Provide the [X, Y] coordinate of the cell's center where the given text is located.  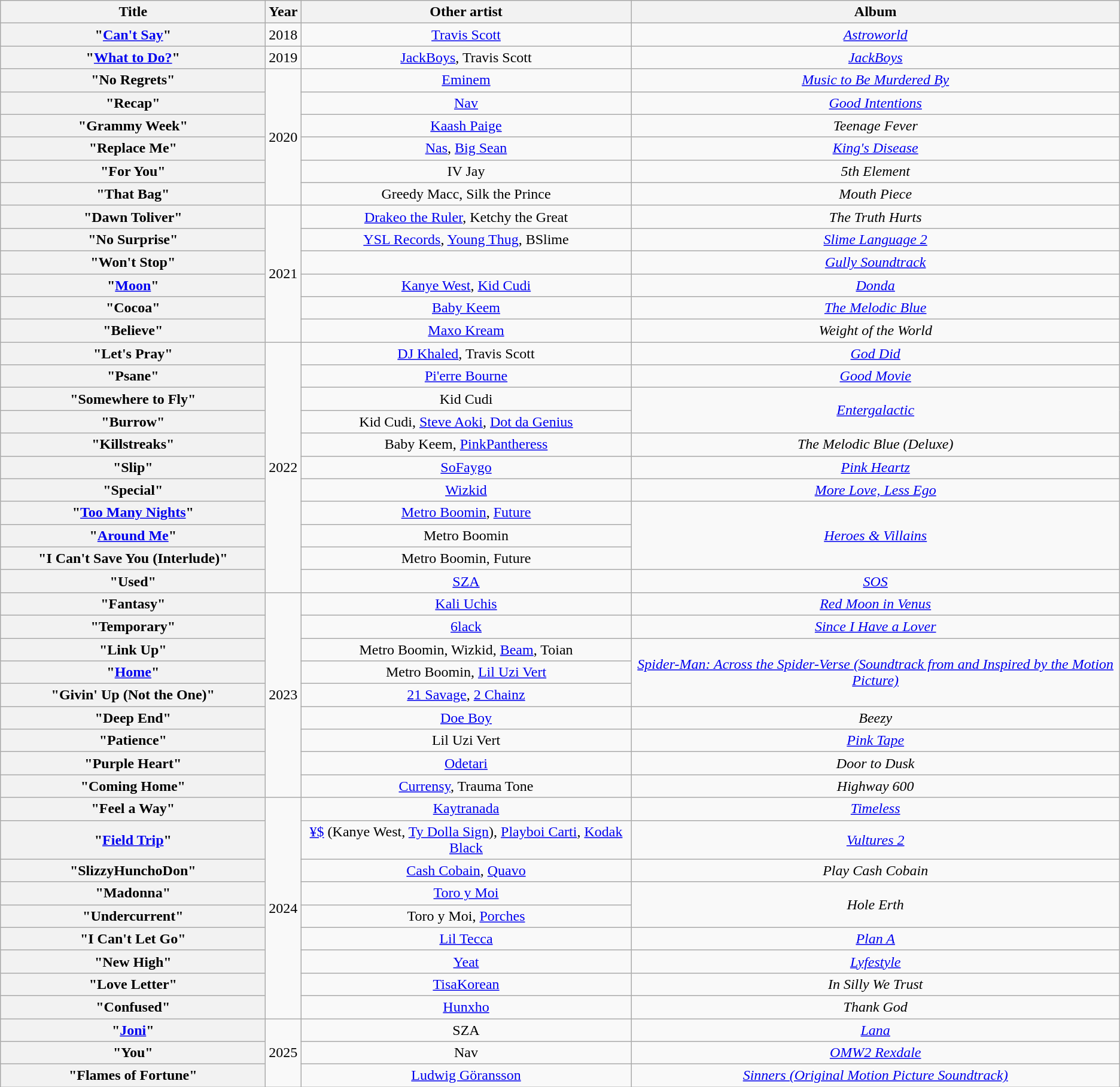
"Used" [133, 581]
"What to Do?" [133, 57]
"Coming Home" [133, 786]
2018 [284, 35]
Metro Boomin, Wizkid, Beam, Toian [466, 649]
Title [133, 12]
"Grammy Week" [133, 126]
Kid Cudi, Steve Aoki, Dot da Genius [466, 422]
Red Moon in Venus [875, 604]
"Temporary" [133, 626]
"Givin' Up (Not the One)" [133, 695]
Since I Have a Lover [875, 626]
"New High" [133, 961]
5th Element [875, 171]
Beezy [875, 718]
Year [284, 12]
Greedy Macc, Silk the Prince [466, 194]
Vultures 2 [875, 840]
The Truth Hurts [875, 217]
Kaash Paige [466, 126]
"Killstreaks" [133, 444]
Travis Scott [466, 35]
Kali Uchis [466, 604]
"Let's Pray" [133, 354]
Metro Boomin [466, 535]
Good Intentions [875, 103]
Highway 600 [875, 786]
"For You" [133, 171]
2021 [284, 273]
"Somewhere to Fly" [133, 399]
"Feel a Way" [133, 809]
Astroworld [875, 35]
Eminem [466, 80]
The Melodic Blue (Deluxe) [875, 444]
Timeless [875, 809]
"Moon" [133, 285]
Play Cash Cobain [875, 870]
Kaytranada [466, 809]
2022 [284, 468]
"Too Many Nights" [133, 513]
"Flames of Fortune" [133, 1076]
"Link Up" [133, 649]
TisaKorean [466, 984]
SoFaygo [466, 467]
Lana [875, 1030]
2019 [284, 57]
"SlizzyHunchoDon" [133, 870]
More Love, Less Ego [875, 490]
"I Can't Let Go" [133, 939]
Spider-Man: Across the Spider-Verse (Soundtrack from and Inspired by the Motion Picture) [875, 672]
Slime Language 2 [875, 239]
DJ Khaled, Travis Scott [466, 354]
"Home" [133, 672]
Teenage Fever [875, 126]
Baby Keem, PinkPantheress [466, 444]
"Undercurrent" [133, 916]
"Field Trip" [133, 840]
"Fantasy" [133, 604]
Lyfestyle [875, 961]
Doe Boy [466, 718]
"Won't Stop" [133, 262]
Odetari [466, 763]
"Deep End" [133, 718]
Toro y Moi [466, 893]
"Special" [133, 490]
Currensy, Trauma Tone [466, 786]
¥$ (Kanye West, Ty Dolla Sign), Playboi Carti, Kodak Black [466, 840]
JackBoys [875, 57]
"Patience" [133, 741]
King's Disease [875, 148]
Metro Boomin, Lil Uzi Vert [466, 672]
"Believe" [133, 331]
Entergalactic [875, 410]
"Purple Heart" [133, 763]
Toro y Moi, Porches [466, 916]
YSL Records, Young Thug, BSlime [466, 239]
Maxo Kream [466, 331]
Ludwig Göransson [466, 1076]
Wizkid [466, 490]
2024 [284, 908]
"No Regrets" [133, 80]
"Psane" [133, 376]
SOS [875, 581]
Weight of the World [875, 331]
Pink Heartz [875, 467]
Baby Keem [466, 308]
Mouth Piece [875, 194]
"That Bag" [133, 194]
Lil Uzi Vert [466, 741]
Gully Soundtrack [875, 262]
Drakeo the Ruler, Ketchy the Great [466, 217]
2023 [284, 695]
"Love Letter" [133, 984]
"Slip" [133, 467]
"Can't Say" [133, 35]
Other artist [466, 12]
2025 [284, 1052]
2020 [284, 137]
Nas, Big Sean [466, 148]
"Confused" [133, 1007]
Door to Dusk [875, 763]
Good Movie [875, 376]
Album [875, 12]
Thank God [875, 1007]
Sinners (Original Motion Picture Soundtrack) [875, 1076]
Kanye West, Kid Cudi [466, 285]
IV Jay [466, 171]
"I Can't Save You (Interlude)" [133, 558]
"You" [133, 1053]
Pink Tape [875, 741]
"Cocoa" [133, 308]
"Madonna" [133, 893]
Cash Cobain, Quavo [466, 870]
"Joni" [133, 1030]
God Did [875, 354]
Heroes & Villains [875, 535]
JackBoys, Travis Scott [466, 57]
Hole Erth [875, 905]
Donda [875, 285]
"Recap" [133, 103]
Hunxho [466, 1007]
Plan A [875, 939]
"Burrow" [133, 422]
Lil Tecca [466, 939]
The Melodic Blue [875, 308]
Kid Cudi [466, 399]
6lack [466, 626]
21 Savage, 2 Chainz [466, 695]
Pi'erre Bourne [466, 376]
In Silly We Trust [875, 984]
"Around Me" [133, 535]
OMW2 Rexdale [875, 1053]
"Dawn Toliver" [133, 217]
Yeat [466, 961]
"No Surprise" [133, 239]
Music to Be Murdered By [875, 80]
"Replace Me" [133, 148]
